Return (x, y) of the center of cell containing provided text 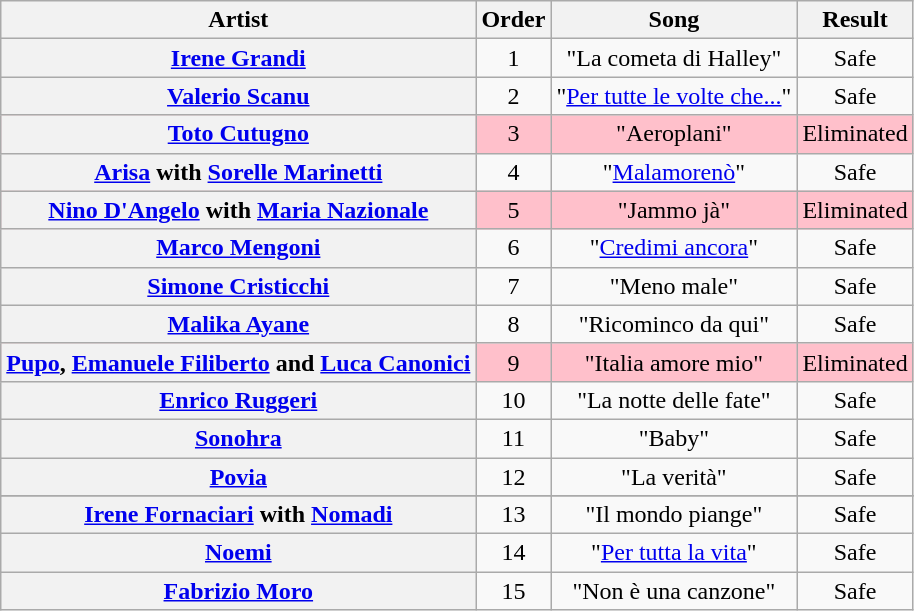
13 (514, 515)
8 (514, 324)
14 (514, 553)
Noemi (238, 553)
Simone Cristicchi (238, 286)
"La cometa di Halley" (674, 58)
Valerio Scanu (238, 96)
10 (514, 400)
"La notte delle fate" (674, 400)
Marco Mengoni (238, 248)
4 (514, 172)
9 (514, 362)
"La verità" (674, 477)
Order (514, 20)
Arisa with Sorelle Marinetti (238, 172)
Malika Ayane (238, 324)
Pupo, Emanuele Filiberto and Luca Canonici (238, 362)
Result (855, 20)
12 (514, 477)
Enrico Ruggeri (238, 400)
Nino D'Angelo with Maria Nazionale (238, 210)
11 (514, 438)
Song (674, 20)
"Baby" (674, 438)
Artist (238, 20)
"Per tutte le volte che..." (674, 96)
"Meno male" (674, 286)
Fabrizio Moro (238, 591)
Toto Cutugno (238, 134)
5 (514, 210)
2 (514, 96)
"Il mondo piange" (674, 515)
1 (514, 58)
"Credimi ancora" (674, 248)
"Jammo jà" (674, 210)
6 (514, 248)
"Italia amore mio" (674, 362)
"Per tutta la vita" (674, 553)
Irene Grandi (238, 58)
Irene Fornaciari with Nomadi (238, 515)
"Non è una canzone" (674, 591)
"Aeroplani" (674, 134)
Sonohra (238, 438)
"Malamorenò" (674, 172)
"Ricominco da qui" (674, 324)
15 (514, 591)
7 (514, 286)
3 (514, 134)
Povia (238, 477)
